Find where the given text appears and provide that cell's center as [x, y] coordinate. 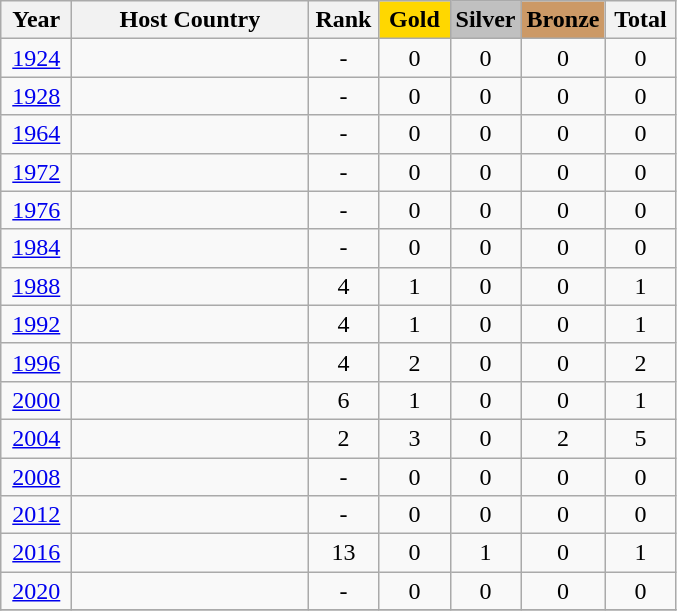
Host Country [190, 20]
1972 [36, 172]
1984 [36, 248]
Total [640, 20]
2000 [36, 400]
1964 [36, 134]
Bronze [563, 20]
2020 [36, 591]
1928 [36, 96]
2008 [36, 477]
Year [36, 20]
Silver [486, 20]
Rank [344, 20]
5 [640, 438]
1924 [36, 58]
1988 [36, 286]
2004 [36, 438]
2012 [36, 515]
1996 [36, 362]
3 [414, 438]
1976 [36, 210]
2016 [36, 553]
6 [344, 400]
1992 [36, 324]
13 [344, 553]
Gold [414, 20]
